From the cell containing the given text, extract its center point as (X, Y) coordinate. 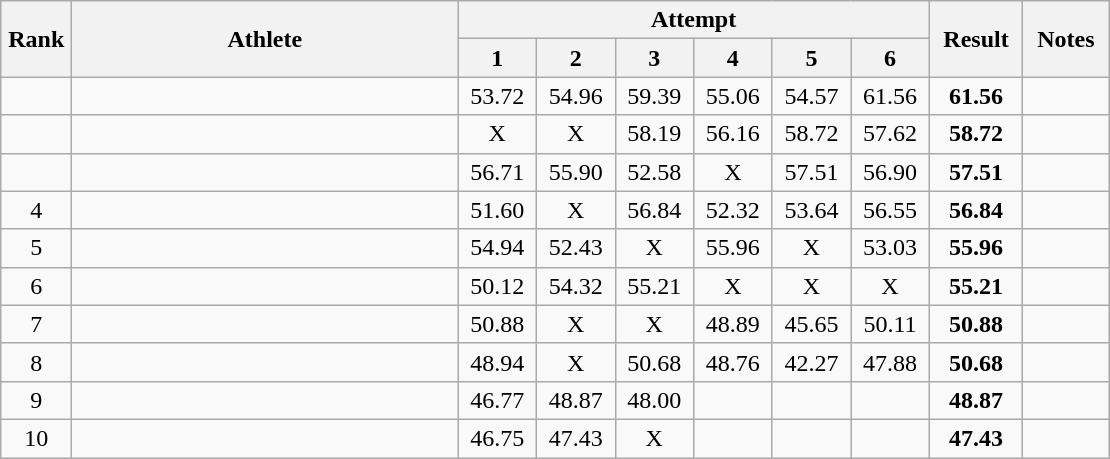
Rank (36, 39)
51.60 (498, 210)
55.90 (576, 172)
57.62 (890, 134)
47.88 (890, 362)
55.06 (734, 96)
52.58 (654, 172)
7 (36, 324)
50.11 (890, 324)
54.32 (576, 286)
10 (36, 438)
54.96 (576, 96)
48.94 (498, 362)
53.64 (812, 210)
56.90 (890, 172)
Athlete (265, 39)
48.76 (734, 362)
53.72 (498, 96)
56.71 (498, 172)
54.57 (812, 96)
56.55 (890, 210)
Result (976, 39)
58.19 (654, 134)
59.39 (654, 96)
1 (498, 58)
45.65 (812, 324)
52.32 (734, 210)
53.03 (890, 248)
50.12 (498, 286)
46.75 (498, 438)
48.89 (734, 324)
46.77 (498, 400)
8 (36, 362)
56.16 (734, 134)
52.43 (576, 248)
9 (36, 400)
3 (654, 58)
42.27 (812, 362)
Notes (1066, 39)
2 (576, 58)
Attempt (694, 20)
48.00 (654, 400)
54.94 (498, 248)
